Search for the cell housing the specified text and yield its (x, y) center coordinate. 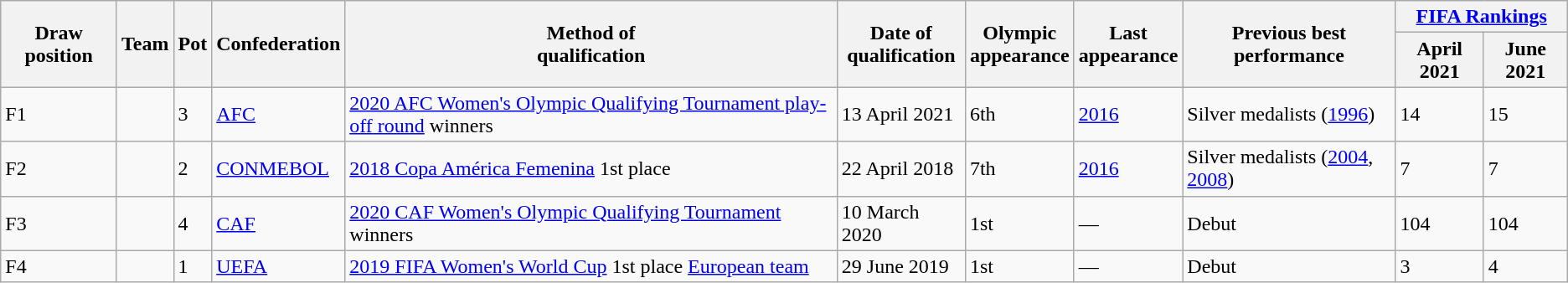
Olympicappearance (1019, 44)
June 2021 (1525, 60)
Confederation (278, 44)
Date ofqualification (901, 44)
Previous bestperformance (1289, 44)
29 June 2019 (901, 266)
Draw position (59, 44)
UEFA (278, 266)
2020 AFC Women's Olympic Qualifying Tournament play-off round winners (591, 114)
7th (1019, 169)
13 April 2021 (901, 114)
2018 Copa América Femenina 1st place (591, 169)
Pot (193, 44)
2 (193, 169)
15 (1525, 114)
AFC (278, 114)
22 April 2018 (901, 169)
Lastappearance (1128, 44)
14 (1439, 114)
6th (1019, 114)
F1 (59, 114)
CONMEBOL (278, 169)
April 2021 (1439, 60)
2020 CAF Women's Olympic Qualifying Tournament winners (591, 223)
F2 (59, 169)
2019 FIFA Women's World Cup 1st place European team (591, 266)
Method ofqualification (591, 44)
CAF (278, 223)
10 March 2020 (901, 223)
F3 (59, 223)
F4 (59, 266)
Team (145, 44)
FIFA Rankings (1481, 17)
Silver medalists (1996) (1289, 114)
Silver medalists (2004, 2008) (1289, 169)
1 (193, 266)
